Scan for the cell matching the given text and deliver its [X, Y] coordinate at center. 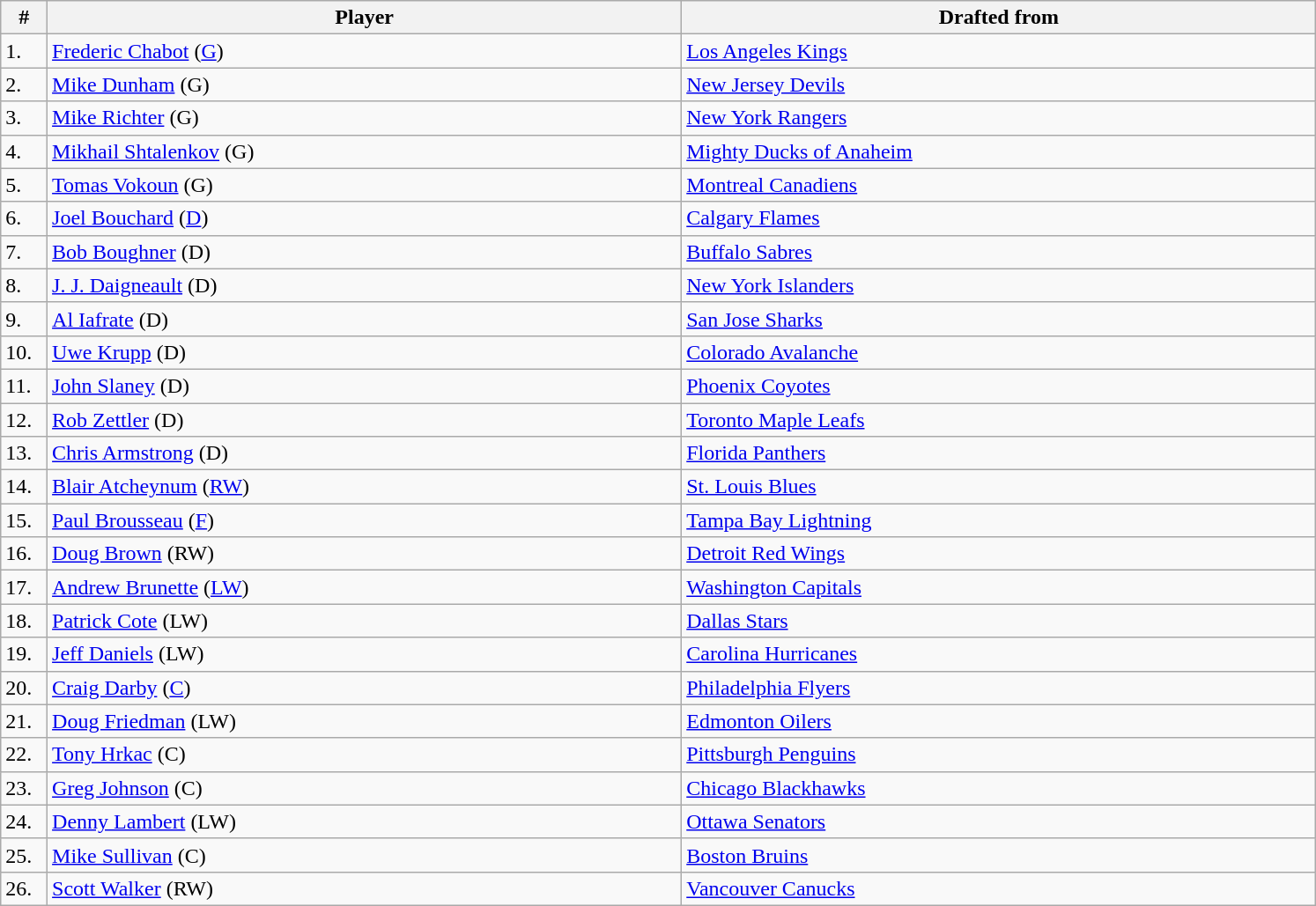
Phoenix Coyotes [999, 386]
16. [25, 554]
2. [25, 85]
Craig Darby (C) [365, 688]
Uwe Krupp (D) [365, 352]
St. Louis Blues [999, 487]
Drafted from [999, 18]
Jeff Daniels (LW) [365, 654]
Chicago Blackhawks [999, 788]
Tomas Vokoun (G) [365, 185]
Frederic Chabot (G) [365, 51]
Detroit Red Wings [999, 554]
Al Iafrate (D) [365, 319]
Player [365, 18]
Patrick Cote (LW) [365, 621]
24. [25, 821]
Mikhail Shtalenkov (G) [365, 151]
Ottawa Senators [999, 821]
17. [25, 587]
Calgary Flames [999, 218]
20. [25, 688]
23. [25, 788]
Toronto Maple Leafs [999, 420]
New Jersey Devils [999, 85]
12. [25, 420]
Tony Hrkac (C) [365, 755]
Florida Panthers [999, 453]
Blair Atcheynum (RW) [365, 487]
18. [25, 621]
Montreal Canadiens [999, 185]
John Slaney (D) [365, 386]
Scott Walker (RW) [365, 888]
Colorado Avalanche [999, 352]
Edmonton Oilers [999, 721]
10. [25, 352]
J. J. Daigneault (D) [365, 285]
Joel Bouchard (D) [365, 218]
Mike Sullivan (C) [365, 855]
6. [25, 218]
5. [25, 185]
Mighty Ducks of Anaheim [999, 151]
8. [25, 285]
Paul Brousseau (F) [365, 520]
Washington Capitals [999, 587]
22. [25, 755]
Boston Bruins [999, 855]
Doug Brown (RW) [365, 554]
Carolina Hurricanes [999, 654]
Doug Friedman (LW) [365, 721]
13. [25, 453]
Buffalo Sabres [999, 252]
21. [25, 721]
Los Angeles Kings [999, 51]
9. [25, 319]
Tampa Bay Lightning [999, 520]
Chris Armstrong (D) [365, 453]
Rob Zettler (D) [365, 420]
4. [25, 151]
14. [25, 487]
7. [25, 252]
3. [25, 118]
New York Rangers [999, 118]
Philadelphia Flyers [999, 688]
Dallas Stars [999, 621]
# [25, 18]
15. [25, 520]
Greg Johnson (C) [365, 788]
Mike Richter (G) [365, 118]
Vancouver Canucks [999, 888]
25. [25, 855]
1. [25, 51]
Pittsburgh Penguins [999, 755]
New York Islanders [999, 285]
San Jose Sharks [999, 319]
Denny Lambert (LW) [365, 821]
Mike Dunham (G) [365, 85]
26. [25, 888]
Andrew Brunette (LW) [365, 587]
11. [25, 386]
Bob Boughner (D) [365, 252]
19. [25, 654]
